Output the [X, Y] coordinate of the center of the cell containing the given text.  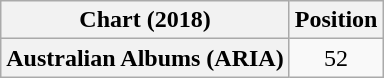
52 [336, 58]
Position [336, 20]
Australian Albums (ARIA) [145, 58]
Chart (2018) [145, 20]
